Determine the (X, Y) coordinate at the center of the cell enclosing the given text.  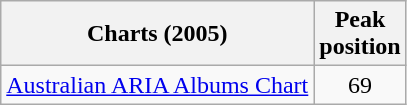
Charts (2005) (158, 34)
Peakposition (360, 34)
Australian ARIA Albums Chart (158, 85)
69 (360, 85)
